Output the [x, y] coordinate of the center of the cell containing the given text.  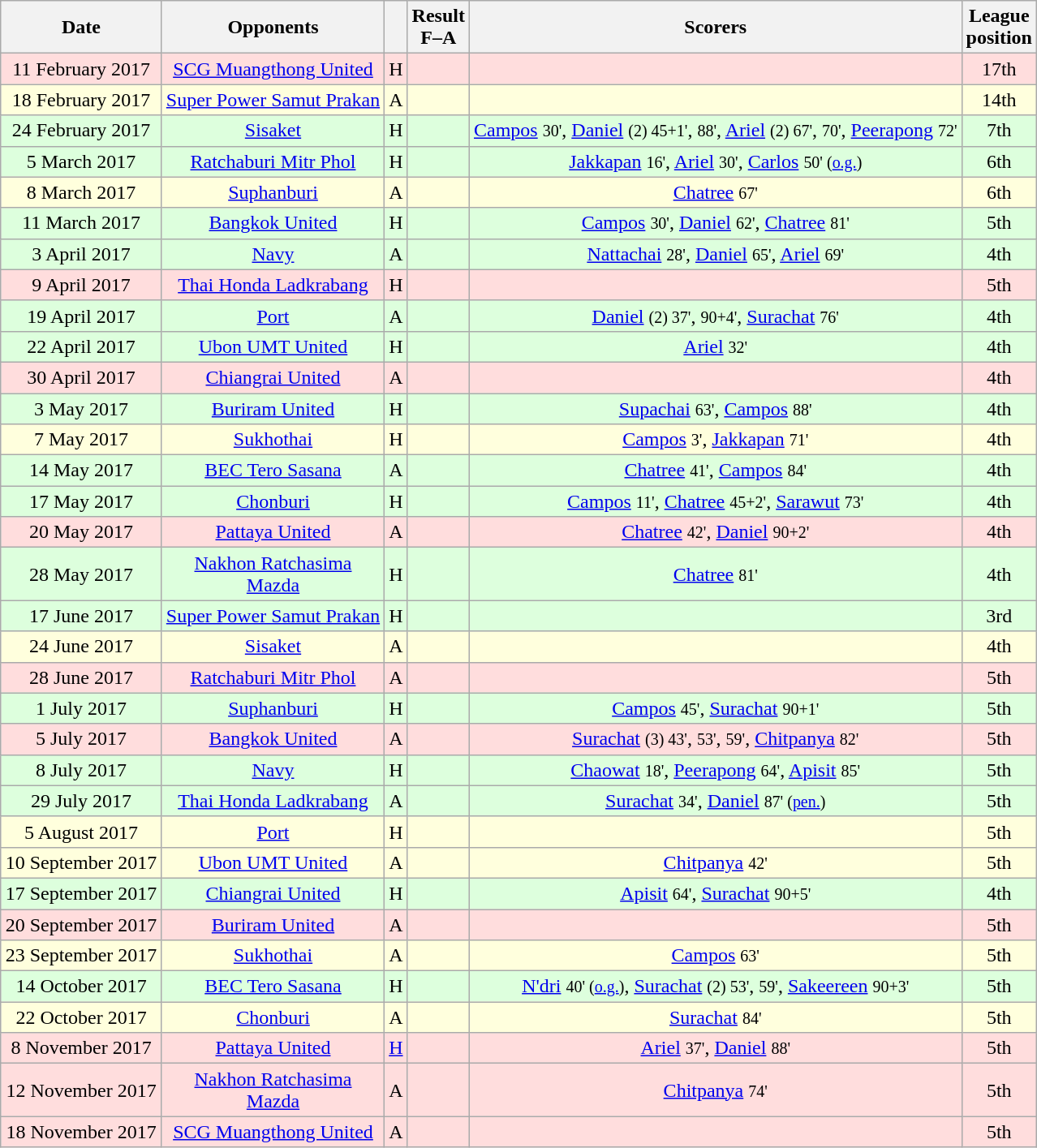
Chatree 81' [716, 574]
24 February 2017 [81, 131]
Nattachai 28', Daniel 65', Ariel 69' [716, 254]
5 July 2017 [81, 739]
8 July 2017 [81, 770]
19 April 2017 [81, 316]
5 August 2017 [81, 832]
5 March 2017 [81, 161]
14 October 2017 [81, 987]
Chatree 41', Campos 84' [716, 471]
11 March 2017 [81, 223]
Daniel (2) 37', 90+4', Surachat 76' [716, 316]
Ariel 32' [716, 346]
11 February 2017 [81, 69]
ResultF–A [438, 28]
Jakkapan 16', Ariel 30', Carlos 50' (o.g.) [716, 161]
10 September 2017 [81, 862]
Surachat 84' [716, 1017]
N'dri 40' (o.g.), Surachat (2) 53', 59', Sakeereen 90+3' [716, 987]
9 April 2017 [81, 285]
17 June 2017 [81, 616]
18 November 2017 [81, 1132]
Supachai 63', Campos 88' [716, 408]
Surachat 34', Daniel 87' (pen.) [716, 801]
22 October 2017 [81, 1017]
1 July 2017 [81, 708]
23 September 2017 [81, 956]
14th [999, 100]
7 May 2017 [81, 440]
Ariel 37', Daniel 88' [716, 1048]
17 May 2017 [81, 501]
30 April 2017 [81, 377]
Campos 45', Surachat 90+1' [716, 708]
20 May 2017 [81, 532]
14 May 2017 [81, 471]
24 June 2017 [81, 647]
Campos 30', Daniel 62', Chatree 81' [716, 223]
20 September 2017 [81, 924]
8 March 2017 [81, 192]
7th [999, 131]
Chitpanya 74' [716, 1090]
Chatree 42', Daniel 90+2' [716, 532]
Opponents [273, 28]
Date [81, 28]
Chitpanya 42' [716, 862]
Campos 3', Jakkapan 71' [716, 440]
Apisit 64', Surachat 90+5' [716, 893]
Campos 30', Daniel (2) 45+1', 88', Ariel (2) 67', 70', Peerapong 72' [716, 131]
28 June 2017 [81, 677]
Campos 11', Chatree 45+2', Sarawut 73' [716, 501]
12 November 2017 [81, 1090]
Campos 63' [716, 956]
29 July 2017 [81, 801]
17th [999, 69]
18 February 2017 [81, 100]
Surachat (3) 43', 53', 59', Chitpanya 82' [716, 739]
22 April 2017 [81, 346]
17 September 2017 [81, 893]
28 May 2017 [81, 574]
3 May 2017 [81, 408]
Scorers [716, 28]
Leagueposition [999, 28]
3rd [999, 616]
Chatree 67' [716, 192]
3 April 2017 [81, 254]
8 November 2017 [81, 1048]
Chaowat 18', Peerapong 64', Apisit 85' [716, 770]
